Output the (x, y) coordinate of the center of the cell containing the given text.  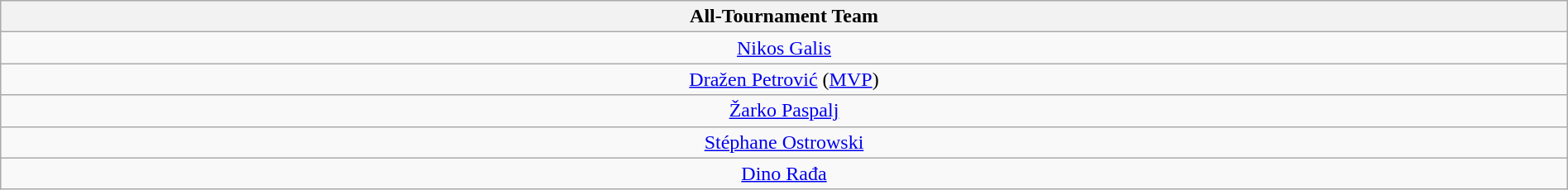
Žarko Paspalj (784, 111)
Dino Rađa (784, 173)
Dražen Petrović (MVP) (784, 79)
Nikos Galis (784, 48)
All-Tournament Team (784, 17)
Stéphane Ostrowski (784, 142)
